Output the [x, y] coordinate of the center of the cell containing the given text.  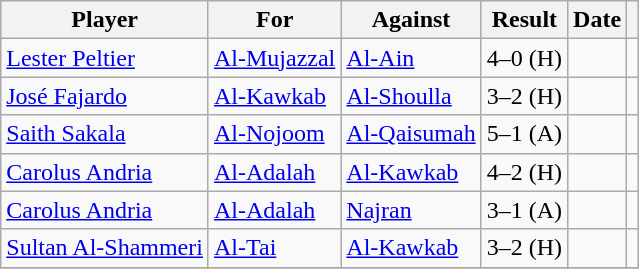
Player [105, 20]
4–2 (H) [524, 172]
Al-Qaisumah [411, 134]
Al-Nojoom [274, 134]
5–1 (A) [524, 134]
Najran [411, 210]
Al-Shoulla [411, 96]
For [274, 20]
4–0 (H) [524, 58]
Sultan Al-Shammeri [105, 248]
Al-Ain [411, 58]
3–1 (A) [524, 210]
Result [524, 20]
Saith Sakala [105, 134]
Al-Mujazzal [274, 58]
Date [598, 20]
Al-Tai [274, 248]
Against [411, 20]
José Fajardo [105, 96]
Lester Peltier [105, 58]
